Locate the cell with the specified text and output its (X, Y) center coordinate. 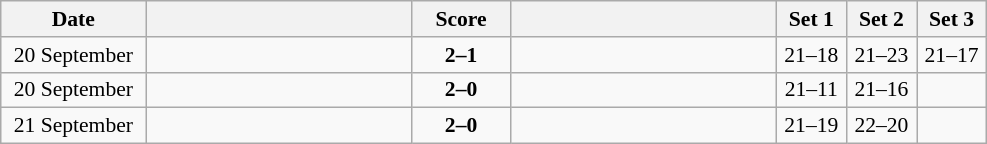
Set 1 (811, 19)
Set 3 (951, 19)
Score (461, 19)
21 September (74, 126)
22–20 (881, 126)
2–1 (461, 55)
21–16 (881, 90)
21–17 (951, 55)
Date (74, 19)
21–23 (881, 55)
21–19 (811, 126)
Set 2 (881, 19)
21–18 (811, 55)
21–11 (811, 90)
